From the cell containing the given text, extract its center point as [x, y] coordinate. 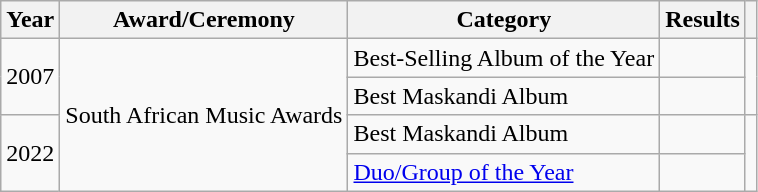
Duo/Group of the Year [504, 172]
Best-Selling Album of the Year [504, 58]
2022 [30, 153]
Year [30, 20]
Category [504, 20]
2007 [30, 77]
South African Music Awards [204, 115]
Award/Ceremony [204, 20]
Results [703, 20]
